Output the [X, Y] coordinate of the center of the cell containing the given text.  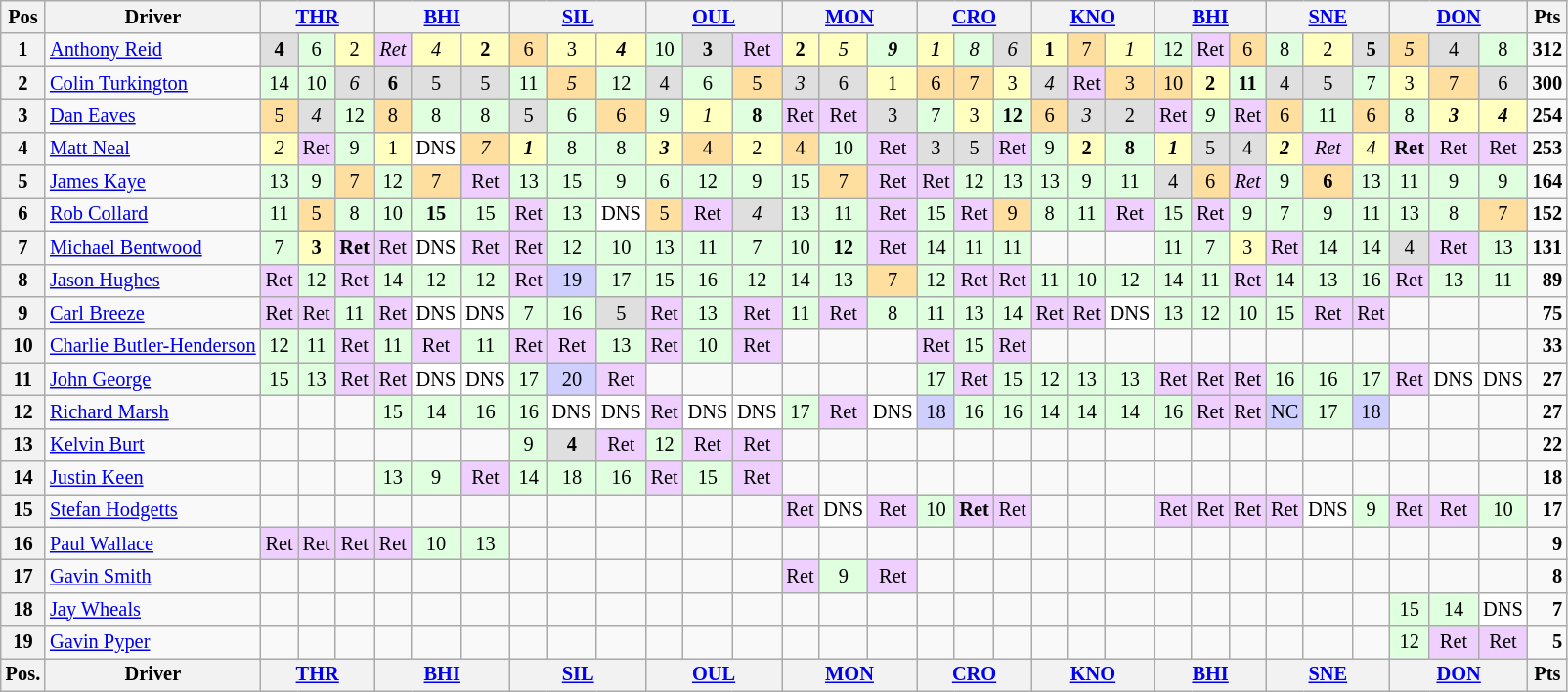
152 [1547, 214]
Rob Collard [152, 214]
Kelvin Burt [152, 445]
Matt Neal [152, 149]
Gavin Smith [152, 576]
75 [1547, 313]
Jason Hughes [152, 281]
Carl Breeze [152, 313]
Stefan Hodgetts [152, 510]
Anthony Reid [152, 50]
Pos [23, 17]
Pos. [23, 674]
Justin Keen [152, 478]
89 [1547, 281]
164 [1547, 182]
Dan Eaves [152, 115]
Charlie Butler-Henderson [152, 346]
312 [1547, 50]
Michael Bentwood [152, 247]
33 [1547, 346]
253 [1547, 149]
254 [1547, 115]
Colin Turkington [152, 83]
Jay Wheals [152, 609]
22 [1547, 445]
20 [572, 379]
300 [1547, 83]
Richard Marsh [152, 411]
James Kaye [152, 182]
Gavin Pyper [152, 642]
Paul Wallace [152, 543]
131 [1547, 247]
NC [1285, 411]
John George [152, 379]
